Output the [X, Y] coordinate of the center of the cell containing the given text.  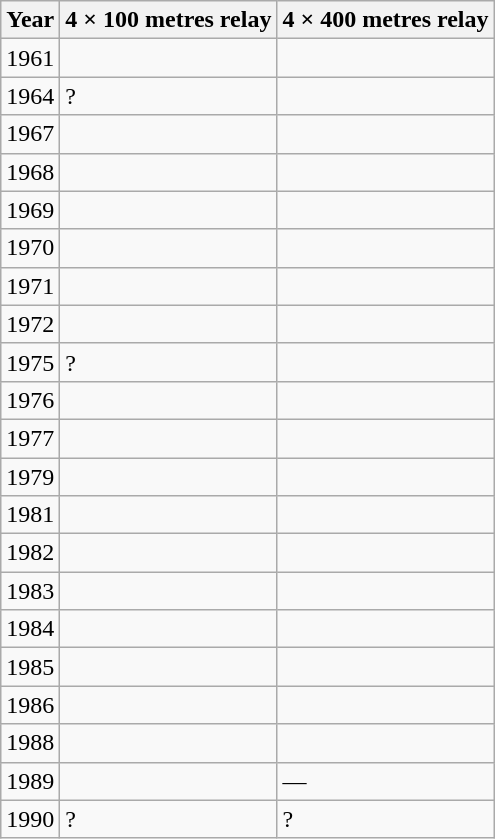
1970 [30, 248]
1986 [30, 705]
1982 [30, 553]
Year [30, 20]
1981 [30, 515]
1985 [30, 667]
1961 [30, 58]
1979 [30, 477]
1971 [30, 286]
— [386, 781]
1975 [30, 362]
1972 [30, 324]
1988 [30, 743]
4 × 400 metres relay [386, 20]
1983 [30, 591]
1968 [30, 172]
1984 [30, 629]
1967 [30, 134]
1976 [30, 400]
1977 [30, 438]
1989 [30, 781]
4 × 100 metres relay [168, 20]
1964 [30, 96]
1969 [30, 210]
1990 [30, 819]
